Return the [X, Y] coordinate for the center point of the cell that contains the specified text.  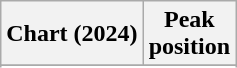
Peakposition [189, 34]
Chart (2024) [72, 34]
